Extract the [X, Y] coordinate from the center of the cell holding the provided text.  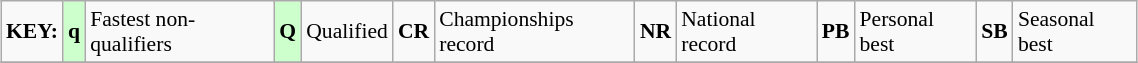
National record [746, 32]
q [74, 32]
Fastest non-qualifiers [180, 32]
PB [836, 32]
SB [994, 32]
NR [656, 32]
Q [288, 32]
KEY: [32, 32]
Personal best [916, 32]
Seasonal best [1075, 32]
Qualified [347, 32]
CR [414, 32]
Championships record [534, 32]
